Search for the cell housing the specified text and yield its (X, Y) center coordinate. 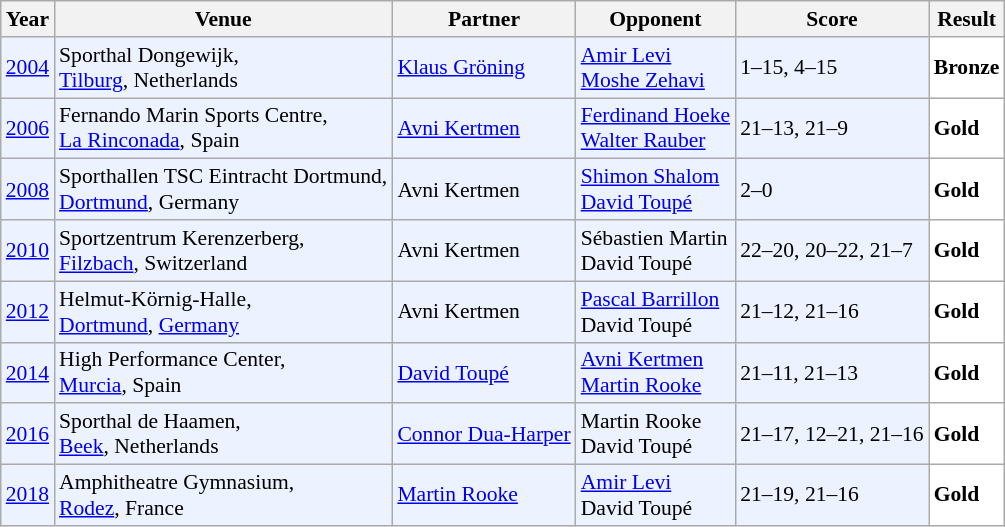
Sporthallen TSC Eintracht Dortmund,Dortmund, Germany (223, 190)
Sporthal Dongewijk,Tilburg, Netherlands (223, 68)
Year (28, 19)
Pascal Barrillon David Toupé (656, 312)
2004 (28, 68)
21–19, 21–16 (832, 496)
Shimon Shalom David Toupé (656, 190)
Fernando Marin Sports Centre,La Rinconada, Spain (223, 128)
2012 (28, 312)
Martin Rooke (484, 496)
Avni Kertmen Martin Rooke (656, 372)
21–13, 21–9 (832, 128)
High Performance Center,Murcia, Spain (223, 372)
Amir Levi Moshe Zehavi (656, 68)
Martin Rooke David Toupé (656, 434)
Bronze (967, 68)
2006 (28, 128)
Amir Levi David Toupé (656, 496)
21–11, 21–13 (832, 372)
2018 (28, 496)
2–0 (832, 190)
2014 (28, 372)
Sportzentrum Kerenzerberg,Filzbach, Switzerland (223, 250)
Connor Dua-Harper (484, 434)
2016 (28, 434)
Result (967, 19)
Amphitheatre Gymnasium,Rodez, France (223, 496)
Helmut-Körnig-Halle,Dortmund, Germany (223, 312)
2010 (28, 250)
22–20, 20–22, 21–7 (832, 250)
Klaus Gröning (484, 68)
1–15, 4–15 (832, 68)
Opponent (656, 19)
Venue (223, 19)
David Toupé (484, 372)
Score (832, 19)
Sporthal de Haamen,Beek, Netherlands (223, 434)
Ferdinand Hoeke Walter Rauber (656, 128)
21–12, 21–16 (832, 312)
Sébastien Martin David Toupé (656, 250)
Partner (484, 19)
21–17, 12–21, 21–16 (832, 434)
2008 (28, 190)
